From the cell containing the given text, extract its center point as (X, Y) coordinate. 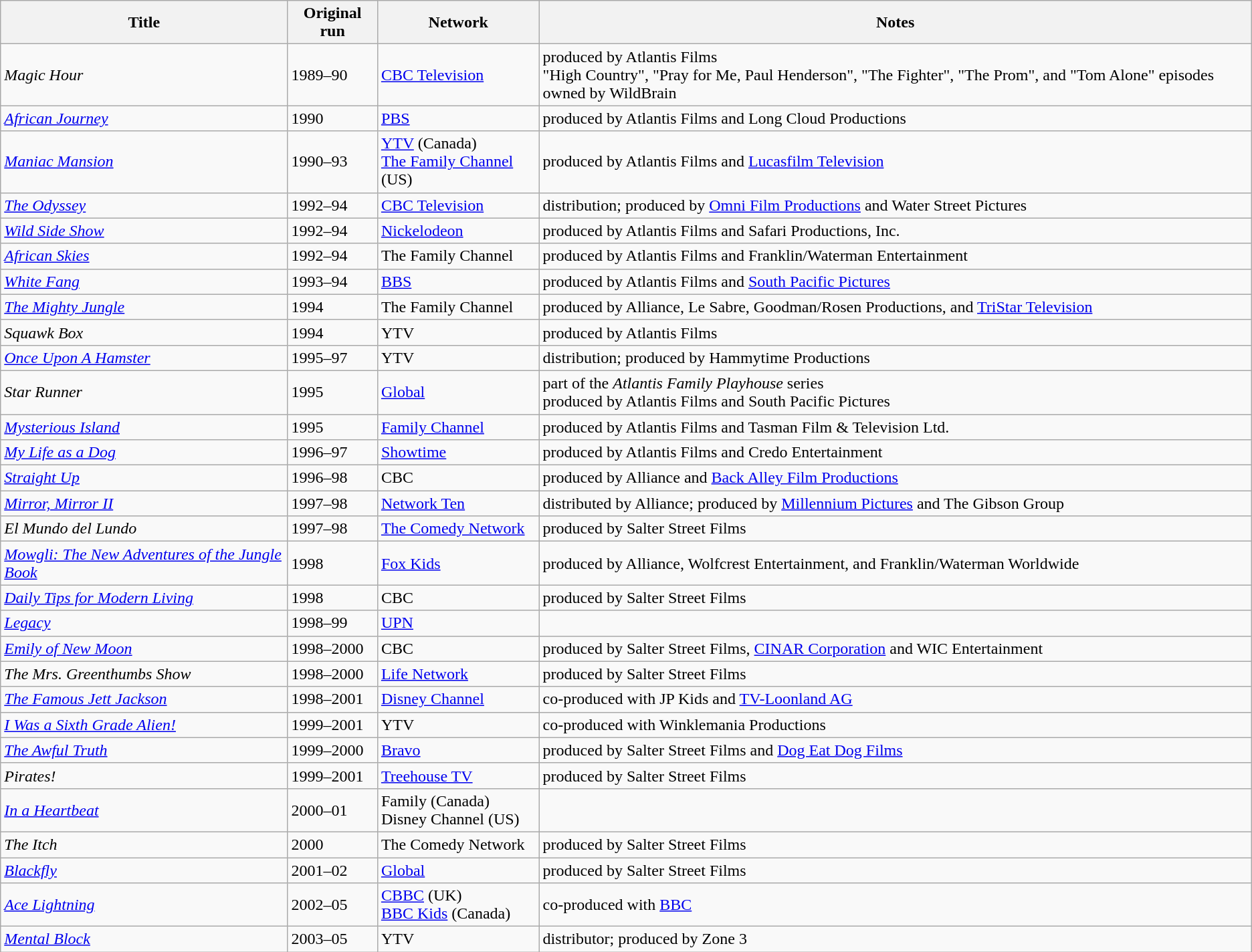
1993–94 (333, 281)
YTV (Canada)The Family Channel (US) (458, 162)
distributed by Alliance; produced by Millennium Pictures and The Gibson Group (895, 503)
1990 (333, 118)
Network (458, 23)
produced by Atlantis Films and Tasman Film & Television Ltd. (895, 427)
The Awful Truth (144, 750)
I Was a Sixth Grade Alien! (144, 725)
Mirror, Mirror II (144, 503)
White Fang (144, 281)
Legacy (144, 623)
produced by Atlantis Films and Long Cloud Productions (895, 118)
produced by Atlantis Films"High Country", "Pray for Me, Paul Henderson", "The Fighter", "The Prom", and "Tom Alone" episodes owned by WildBrain (895, 75)
Daily Tips for Modern Living (144, 598)
distributor; produced by Zone 3 (895, 939)
produced by Atlantis Films and Lucasfilm Television (895, 162)
Disney Channel (458, 699)
BBS (458, 281)
Mowgli: The New Adventures of the Jungle Book (144, 563)
produced by Atlantis Films (895, 332)
produced by Salter Street Films and Dog Eat Dog Films (895, 750)
Magic Hour (144, 75)
Treehouse TV (458, 776)
Family Channel (458, 427)
2001–02 (333, 870)
produced by Salter Street Films, CINAR Corporation and WIC Entertainment (895, 648)
1998–2001 (333, 699)
1999–2000 (333, 750)
The Odyssey (144, 205)
African Skies (144, 256)
The Mighty Jungle (144, 307)
Mental Block (144, 939)
Showtime (458, 453)
produced by Alliance, Wolfcrest Entertainment, and Franklin/Waterman Worldwide (895, 563)
Life Network (458, 674)
Family (Canada)Disney Channel (US) (458, 810)
Star Runner (144, 392)
co-produced with Winklemania Productions (895, 725)
Notes (895, 23)
produced by Alliance, Le Sabre, Goodman/Rosen Productions, and TriStar Television (895, 307)
Fox Kids (458, 563)
Original run (333, 23)
2000–01 (333, 810)
2003–05 (333, 939)
produced by Alliance and Back Alley Film Productions (895, 478)
1998–99 (333, 623)
African Journey (144, 118)
Bravo (458, 750)
co-produced with BBC (895, 905)
part of the Atlantis Family Playhouse seriesproduced by Atlantis Films and South Pacific Pictures (895, 392)
Ace Lightning (144, 905)
co-produced with JP Kids and TV-Loonland AG (895, 699)
1996–97 (333, 453)
produced by Atlantis Films and Credo Entertainment (895, 453)
Network Ten (458, 503)
1995–97 (333, 358)
2000 (333, 844)
Pirates! (144, 776)
Emily of New Moon (144, 648)
distribution; produced by Omni Film Productions and Water Street Pictures (895, 205)
distribution; produced by Hammytime Productions (895, 358)
1996–98 (333, 478)
Straight Up (144, 478)
The Itch (144, 844)
produced by Atlantis Films and Safari Productions, Inc. (895, 231)
The Mrs. Greenthumbs Show (144, 674)
Blackfly (144, 870)
Wild Side Show (144, 231)
1989–90 (333, 75)
Nickelodeon (458, 231)
CBBC (UK)BBC Kids (Canada) (458, 905)
produced by Atlantis Films and South Pacific Pictures (895, 281)
2002–05 (333, 905)
In a Heartbeat (144, 810)
Squawk Box (144, 332)
UPN (458, 623)
Once Upon A Hamster (144, 358)
produced by Atlantis Films and Franklin/Waterman Entertainment (895, 256)
Title (144, 23)
1990–93 (333, 162)
The Famous Jett Jackson (144, 699)
El Mundo del Lundo (144, 529)
Mysterious Island (144, 427)
My Life as a Dog (144, 453)
Maniac Mansion (144, 162)
PBS (458, 118)
